Scan for the cell matching the given text and deliver its [x, y] coordinate at center. 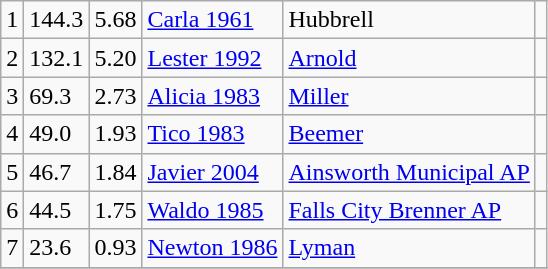
5.68 [116, 20]
44.5 [56, 210]
144.3 [56, 20]
Miller [409, 96]
5 [12, 172]
Falls City Brenner AP [409, 210]
0.93 [116, 248]
6 [12, 210]
Carla 1961 [212, 20]
Alicia 1983 [212, 96]
5.20 [116, 58]
69.3 [56, 96]
3 [12, 96]
Lester 1992 [212, 58]
1.75 [116, 210]
Newton 1986 [212, 248]
46.7 [56, 172]
49.0 [56, 134]
132.1 [56, 58]
2.73 [116, 96]
1.93 [116, 134]
Ainsworth Municipal AP [409, 172]
Waldo 1985 [212, 210]
1 [12, 20]
4 [12, 134]
Tico 1983 [212, 134]
Arnold [409, 58]
23.6 [56, 248]
Lyman [409, 248]
Javier 2004 [212, 172]
7 [12, 248]
1.84 [116, 172]
Beemer [409, 134]
2 [12, 58]
Hubbrell [409, 20]
